For the text-containing cell, return its midpoint in (X, Y) coordinate format. 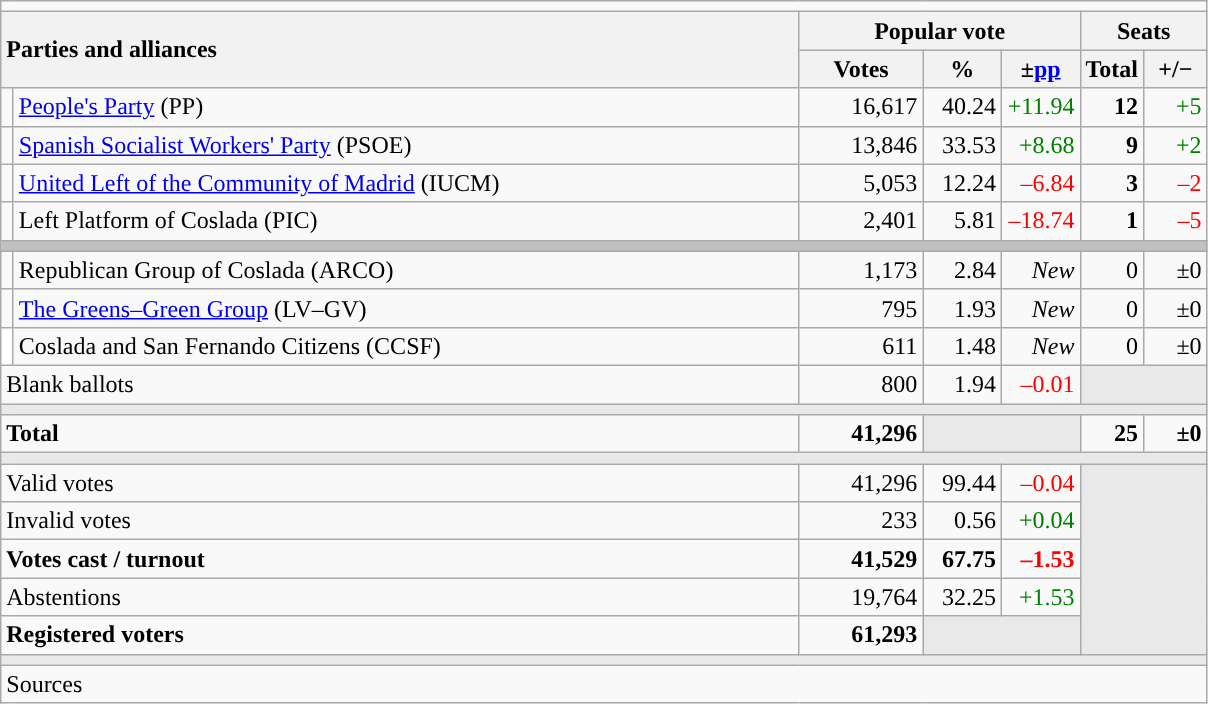
% (962, 69)
233 (861, 521)
5.81 (962, 221)
1.94 (962, 384)
1 (1112, 221)
–0.04 (1040, 483)
+1.53 (1040, 597)
The Greens–Green Group (LV–GV) (406, 308)
40.24 (962, 107)
3 (1112, 183)
12.24 (962, 183)
13,846 (861, 145)
Left Platform of Coslada (PIC) (406, 221)
25 (1112, 434)
9 (1112, 145)
–2 (1176, 183)
+2 (1176, 145)
32.25 (962, 597)
0.56 (962, 521)
795 (861, 308)
19,764 (861, 597)
Republican Group of Coslada (ARCO) (406, 270)
–1.53 (1040, 559)
United Left of the Community of Madrid (IUCM) (406, 183)
+8.68 (1040, 145)
Blank ballots (400, 384)
99.44 (962, 483)
800 (861, 384)
41,529 (861, 559)
611 (861, 346)
People's Party (PP) (406, 107)
+0.04 (1040, 521)
67.75 (962, 559)
Valid votes (400, 483)
–18.74 (1040, 221)
Invalid votes (400, 521)
Parties and alliances (400, 50)
Votes cast / turnout (400, 559)
Seats (1144, 31)
–6.84 (1040, 183)
Spanish Socialist Workers' Party (PSOE) (406, 145)
+/− (1176, 69)
±pp (1040, 69)
+11.94 (1040, 107)
61,293 (861, 635)
Popular vote (940, 31)
Registered voters (400, 635)
2,401 (861, 221)
12 (1112, 107)
+5 (1176, 107)
–5 (1176, 221)
1.48 (962, 346)
1.93 (962, 308)
33.53 (962, 145)
Abstentions (400, 597)
2.84 (962, 270)
1,173 (861, 270)
–0.01 (1040, 384)
Votes (861, 69)
Sources (604, 684)
Coslada and San Fernando Citizens (CCSF) (406, 346)
16,617 (861, 107)
5,053 (861, 183)
